Detect which cell encompasses the target text, then output its [X, Y] center coordinate. 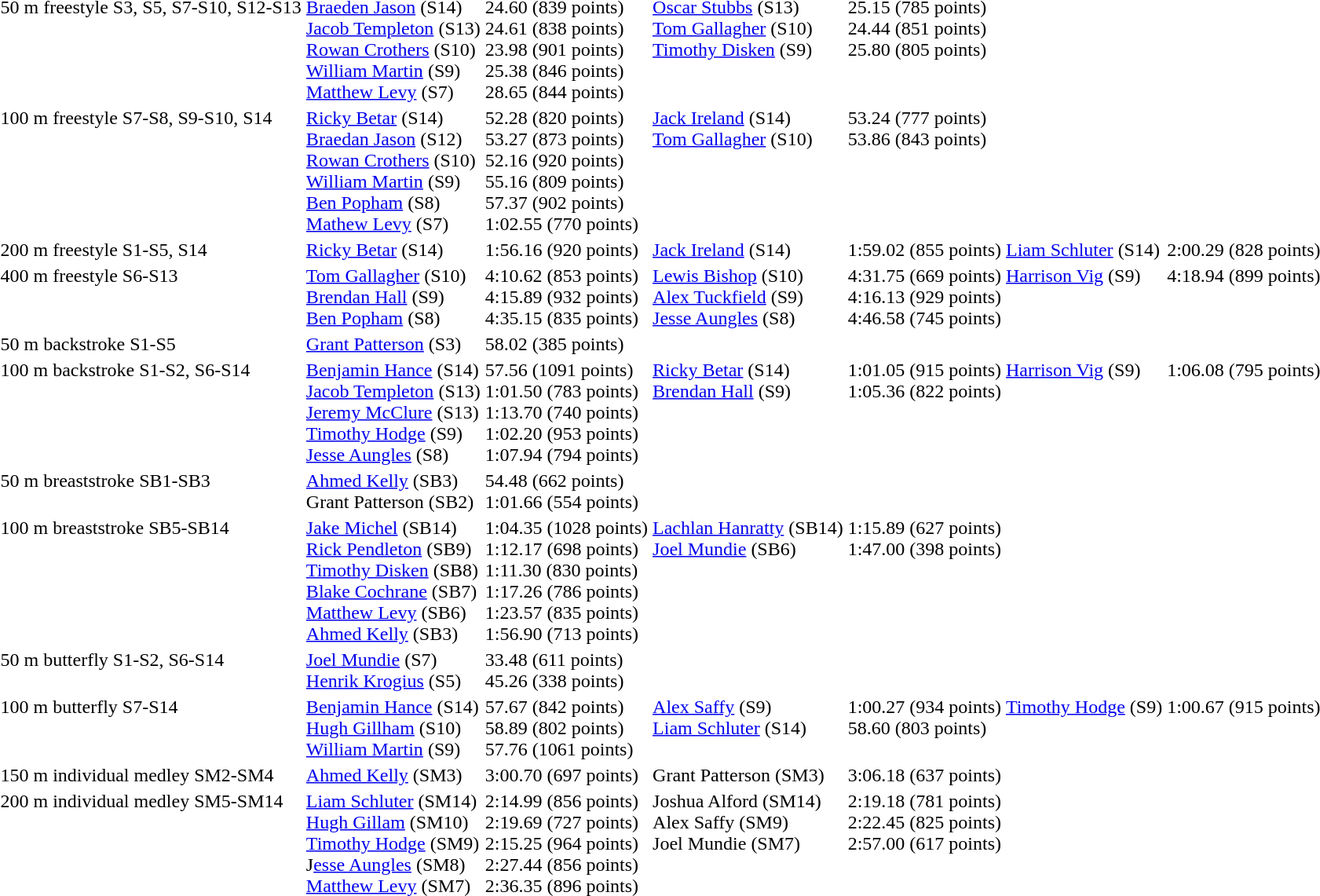
4:10.62 (853 points)4:15.89 (932 points)4:35.15 (835 points) [566, 297]
52.28 (820 points)53.27 (873 points)52.16 (920 points)55.16 (809 points)57.37 (902 points)1:02.55 (770 points) [566, 171]
Ahmed Kelly (SM3) [393, 775]
Jack Ireland (S14)Tom Gallagher (S10) [748, 171]
54.48 (662 points)1:01.66 (554 points) [566, 492]
1:00.27 (934 points)58.60 (803 points) [924, 728]
57.67 (842 points)58.89 (802 points)57.76 (1061 points) [566, 728]
Liam Schluter (S14) [1084, 250]
53.24 (777 points)53.86 (843 points) [924, 171]
Joel Mundie (S7) Henrik Krogius (S5) [393, 671]
57.56 (1091 points)1:01.50 (783 points)1:13.70 (740 points)1:02.20 (953 points)1:07.94 (794 points) [566, 412]
Lachlan Hanratty (SB14)Joel Mundie (SB6) [748, 581]
Alex Saffy (S9)Liam Schluter (S14) [748, 728]
Grant Patterson (SM3) [748, 775]
1:56.16 (920 points) [566, 250]
1:04.35 (1028 points)1:12.17 (698 points)1:11.30 (830 points)1:17.26 (786 points)1:23.57 (835 points)1:56.90 (713 points) [566, 581]
3:00.70 (697 points) [566, 775]
1:01.05 (915 points)1:05.36 (822 points) [924, 412]
Tom Gallagher (S10)Brendan Hall (S9)Ben Popham (S8) [393, 297]
1:15.89 (627 points)1:47.00 (398 points) [924, 581]
Lewis Bishop (S10)Alex Tuckfield (S9)Jesse Aungles (S8) [748, 297]
Benjamin Hance (S14)Hugh Gillham (S10)William Martin (S9) [393, 728]
Benjamin Hance (S14)Jacob Templeton (S13)Jeremy McClure (S13)Timothy Hodge (S9)Jesse Aungles (S8) [393, 412]
33.48 (611 points)45.26 (338 points) [566, 671]
Timothy Hodge (S9) [1084, 728]
Ricky Betar (S14)Braedan Jason (S12)Rowan Crothers (S10)William Martin (S9)Ben Popham (S8)Mathew Levy (S7) [393, 171]
1:59.02 (855 points) [924, 250]
Jake Michel (SB14)Rick Pendleton (SB9)Timothy Disken (SB8)Blake Cochrane (SB7)Matthew Levy (SB6)Ahmed Kelly (SB3) [393, 581]
4:31.75 (669 points)4:16.13 (929 points)4:46.58 (745 points) [924, 297]
Jack Ireland (S14) [748, 250]
Ricky Betar (S14)Brendan Hall (S9) [748, 412]
58.02 (385 points) [566, 344]
3:06.18 (637 points) [924, 775]
Ahmed Kelly (SB3)Grant Patterson (SB2) [393, 492]
Ricky Betar (S14) [393, 250]
Grant Patterson (S3) [393, 344]
